Search for the cell housing the specified text and yield its [X, Y] center coordinate. 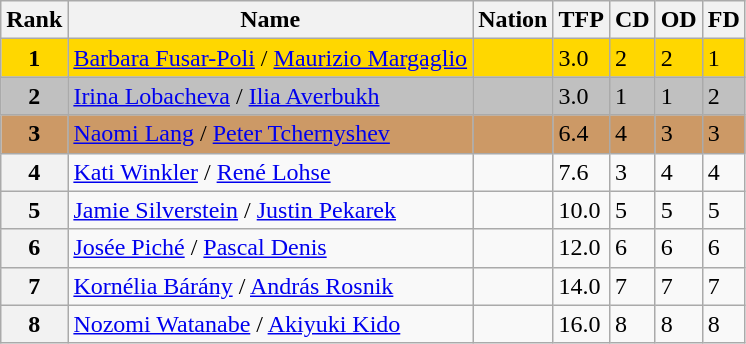
CD [632, 20]
Josée Piché / Pascal Denis [270, 248]
Irina Lobacheva / Ilia Averbukh [270, 96]
Naomi Lang / Peter Tchernyshev [270, 134]
10.0 [581, 210]
Nation [513, 20]
Nozomi Watanabe / Akiyuki Kido [270, 324]
6.4 [581, 134]
16.0 [581, 324]
Barbara Fusar-Poli / Maurizio Margaglio [270, 58]
7.6 [581, 172]
Name [270, 20]
12.0 [581, 248]
OD [678, 20]
Kati Winkler / René Lohse [270, 172]
14.0 [581, 286]
Kornélia Bárány / András Rosnik [270, 286]
TFP [581, 20]
FD [724, 20]
Jamie Silverstein / Justin Pekarek [270, 210]
Rank [34, 20]
